Return [x, y] of the center of cell containing provided text 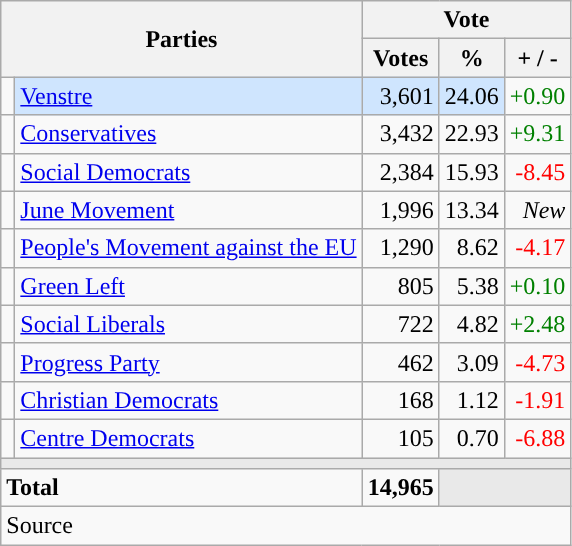
-1.91 [538, 400]
-6.88 [538, 438]
1,996 [400, 210]
Christian Democrats [188, 400]
722 [400, 324]
-4.73 [538, 362]
3.09 [472, 362]
4.82 [472, 324]
3,432 [400, 134]
June Movement [188, 210]
+0.90 [538, 96]
14,965 [400, 488]
1,290 [400, 248]
8.62 [472, 248]
+9.31 [538, 134]
Centre Democrats [188, 438]
Vote [466, 20]
Progress Party [188, 362]
+0.10 [538, 286]
2,384 [400, 172]
13.34 [472, 210]
-8.45 [538, 172]
0.70 [472, 438]
Source [286, 526]
+ / - [538, 58]
Green Left [188, 286]
168 [400, 400]
Conservatives [188, 134]
3,601 [400, 96]
+2.48 [538, 324]
Votes [400, 58]
5.38 [472, 286]
805 [400, 286]
Social Liberals [188, 324]
% [472, 58]
-4.17 [538, 248]
Venstre [188, 96]
105 [400, 438]
462 [400, 362]
Parties [182, 39]
15.93 [472, 172]
Total [182, 488]
24.06 [472, 96]
New [538, 210]
22.93 [472, 134]
1.12 [472, 400]
Social Democrats [188, 172]
People's Movement against the EU [188, 248]
